Return [X, Y] of the center of cell containing provided text 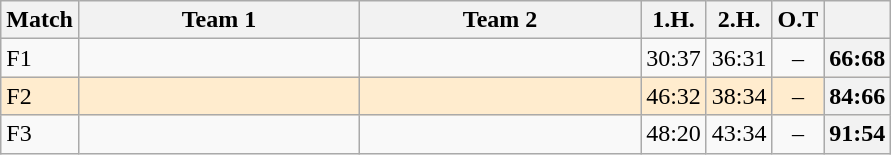
36:31 [739, 58]
43:34 [739, 134]
30:37 [674, 58]
Team 1 [218, 20]
F2 [40, 96]
48:20 [674, 134]
O.T [798, 20]
1.H. [674, 20]
Team 2 [500, 20]
F3 [40, 134]
84:66 [858, 96]
91:54 [858, 134]
66:68 [858, 58]
Match [40, 20]
F1 [40, 58]
2.H. [739, 20]
38:34 [739, 96]
46:32 [674, 96]
